Identify which cell holds the provided text, then report its [x, y] central coordinate. 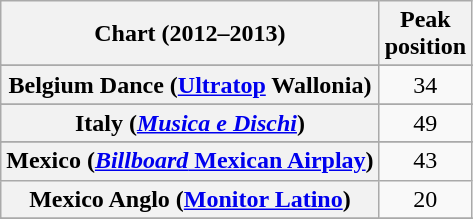
Peakposition [425, 34]
49 [425, 123]
34 [425, 85]
Chart (2012–2013) [190, 34]
Mexico Anglo (Monitor Latino) [190, 199]
20 [425, 199]
Mexico (Billboard Mexican Airplay) [190, 161]
43 [425, 161]
Italy (Musica e Dischi) [190, 123]
Belgium Dance (Ultratop Wallonia) [190, 85]
